Detect which cell encompasses the target text, then output its [x, y] center coordinate. 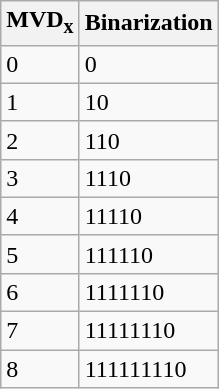
MVDx [40, 23]
1110 [148, 178]
3 [40, 178]
1 [40, 102]
111111110 [148, 369]
5 [40, 254]
110 [148, 140]
6 [40, 292]
1111110 [148, 292]
11110 [148, 216]
8 [40, 369]
10 [148, 102]
111110 [148, 254]
4 [40, 216]
2 [40, 140]
7 [40, 331]
11111110 [148, 331]
Binarization [148, 23]
